Capture the cell that displays the provided text and extract its (X, Y) central coordinate. 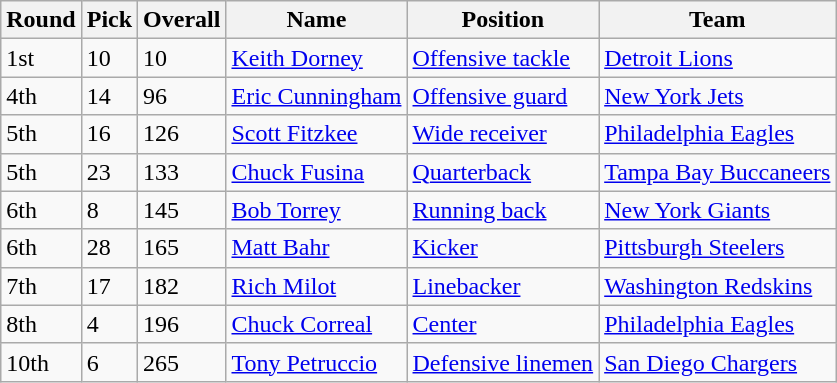
Defensive linemen (503, 362)
145 (182, 210)
4 (109, 324)
10th (41, 362)
New York Giants (718, 210)
16 (109, 134)
Center (503, 324)
133 (182, 172)
Round (41, 20)
96 (182, 96)
265 (182, 362)
1st (41, 58)
Keith Dorney (316, 58)
7th (41, 286)
Tampa Bay Buccaneers (718, 172)
4th (41, 96)
Wide receiver (503, 134)
Matt Bahr (316, 248)
Team (718, 20)
Offensive guard (503, 96)
Linebacker (503, 286)
Name (316, 20)
New York Jets (718, 96)
Chuck Fusina (316, 172)
Eric Cunningham (316, 96)
196 (182, 324)
14 (109, 96)
Position (503, 20)
Kicker (503, 248)
Rich Milot (316, 286)
Scott Fitzkee (316, 134)
6 (109, 362)
28 (109, 248)
Chuck Correal (316, 324)
Washington Redskins (718, 286)
San Diego Chargers (718, 362)
23 (109, 172)
Bob Torrey (316, 210)
8th (41, 324)
126 (182, 134)
8 (109, 210)
Running back (503, 210)
Tony Petruccio (316, 362)
17 (109, 286)
Pick (109, 20)
Offensive tackle (503, 58)
165 (182, 248)
Detroit Lions (718, 58)
Pittsburgh Steelers (718, 248)
Quarterback (503, 172)
Overall (182, 20)
182 (182, 286)
